Output the [X, Y] coordinate of the center of the cell containing the given text.  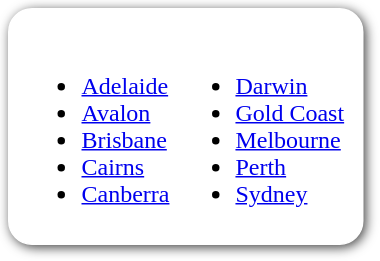
AdelaideAvalonBrisbaneCairnsCanberra [96, 126]
DarwinGold CoastMelbournePerthSydney [260, 126]
